From the cell containing the given text, extract its center point as [x, y] coordinate. 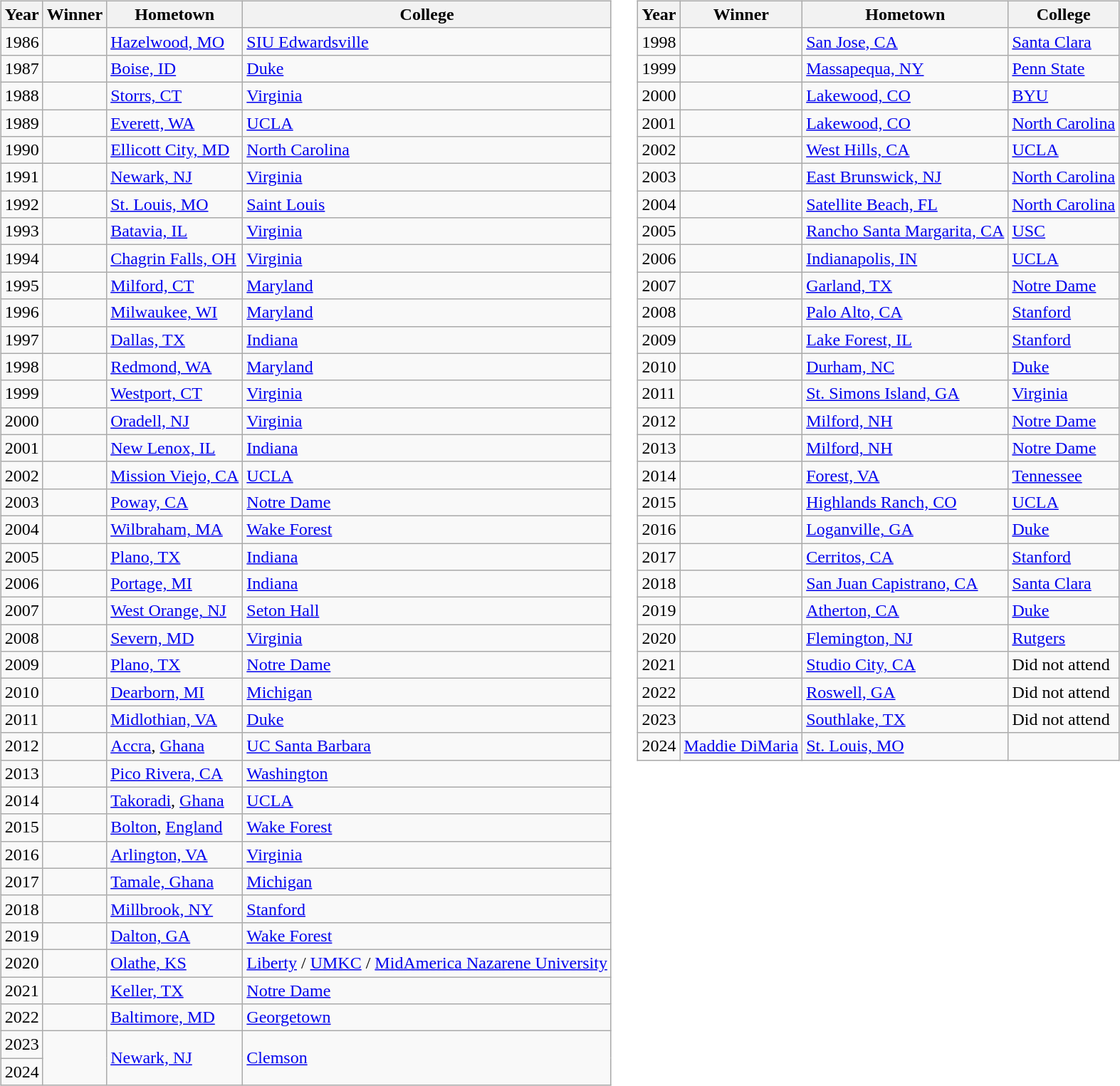
Rutgers [1064, 638]
Midlothian, VA [175, 719]
1987 [21, 68]
Flemington, NJ [906, 638]
Everett, WA [175, 123]
Redmond, WA [175, 367]
Bolton, England [175, 827]
Liberty / UMKC / MidAmerica Nazarene University [427, 963]
Loganville, GA [906, 529]
Takoradi, Ghana [175, 800]
East Brunswick, NJ [906, 177]
Garland, TX [906, 286]
1989 [21, 123]
St. Simons Island, GA [906, 394]
Chagrin Falls, OH [175, 259]
1997 [21, 340]
1995 [21, 286]
Hazelwood, MO [175, 41]
Oradell, NJ [175, 421]
USC [1064, 231]
Portage, MI [175, 584]
Palo Alto, CA [906, 313]
Cerritos, CA [906, 556]
Highlands Ranch, CO [906, 502]
Poway, CA [175, 502]
Dalton, GA [175, 936]
Atherton, CA [906, 611]
Roswell, GA [906, 692]
Storrs, CT [175, 95]
New Lenox, IL [175, 448]
Pico Rivera, CA [175, 773]
Millbrook, NY [175, 909]
1993 [21, 231]
Tennessee [1064, 475]
Washington [427, 773]
Satellite Beach, FL [906, 204]
Lake Forest, IL [906, 340]
Forest, VA [906, 475]
Mission Viejo, CA [175, 475]
Keller, TX [175, 991]
1991 [21, 177]
Southlake, TX [906, 719]
1992 [21, 204]
Severn, MD [175, 638]
BYU [1064, 95]
Baltimore, MD [175, 1018]
Milford, CT [175, 286]
1994 [21, 259]
West Hills, CA [906, 150]
Dallas, TX [175, 340]
Ellicott City, MD [175, 150]
Westport, CT [175, 394]
San Juan Capistrano, CA [906, 584]
Clemson [427, 1058]
1986 [21, 41]
Dearborn, MI [175, 692]
UC Santa Barbara [427, 746]
Saint Louis [427, 204]
SIU Edwardsville [427, 41]
Maddie DiMaria [741, 746]
Boise, ID [175, 68]
Seton Hall [427, 611]
Wilbraham, MA [175, 529]
West Orange, NJ [175, 611]
1988 [21, 95]
1990 [21, 150]
Studio City, CA [906, 665]
Accra, Ghana [175, 746]
1996 [21, 313]
San Jose, CA [906, 41]
Olathe, KS [175, 963]
Rancho Santa Margarita, CA [906, 231]
Durham, NC [906, 367]
Indianapolis, IN [906, 259]
Milwaukee, WI [175, 313]
Tamale, Ghana [175, 882]
Massapequa, NY [906, 68]
Penn State [1064, 68]
Georgetown [427, 1018]
Batavia, IL [175, 231]
Arlington, VA [175, 855]
